Return (X, Y) of the center of cell containing provided text 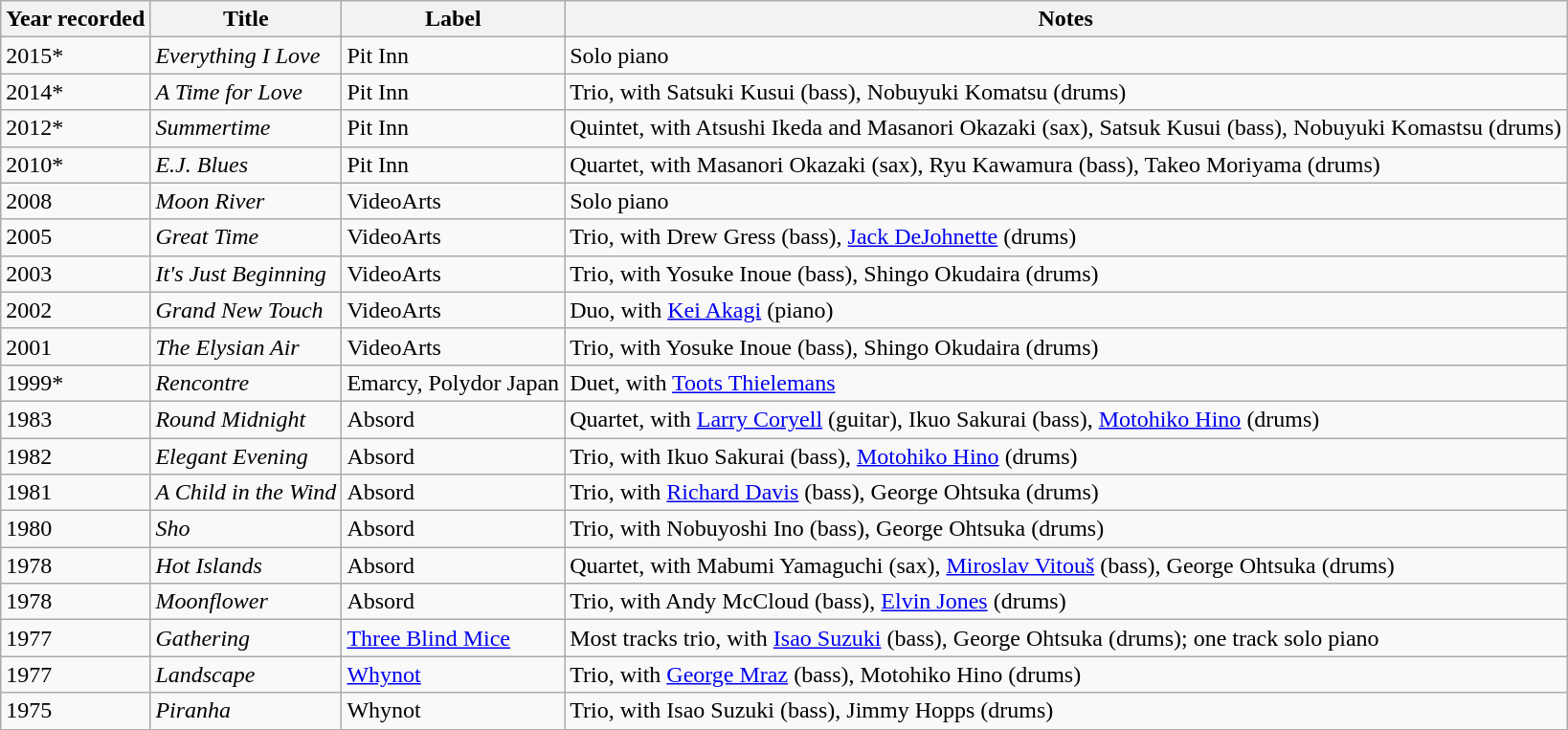
Trio, with Drew Gress (bass), Jack DeJohnette (drums) (1066, 237)
Everything I Love (246, 55)
Quartet, with Larry Coryell (guitar), Ikuo Sakurai (bass), Motohiko Hino (drums) (1066, 419)
Label (454, 19)
Trio, with Andy McCloud (bass), Elvin Jones (drums) (1066, 602)
1975 (76, 711)
Notes (1066, 19)
2005 (76, 237)
Trio, with Satsuki Kusui (bass), Nobuyuki Komatsu (drums) (1066, 92)
1980 (76, 529)
A Child in the Wind (246, 493)
1983 (76, 419)
It's Just Beginning (246, 274)
Summertime (246, 128)
Elegant Evening (246, 456)
Grand New Touch (246, 310)
Quintet, with Atsushi Ikeda and Masanori Okazaki (sax), Satsuk Kusui (bass), Nobuyuki Komastsu (drums) (1066, 128)
Great Time (246, 237)
A Time for Love (246, 92)
Quartet, with Masanori Okazaki (sax), Ryu Kawamura (bass), Takeo Moriyama (drums) (1066, 165)
2003 (76, 274)
Three Blind Mice (454, 638)
Gathering (246, 638)
2012* (76, 128)
Moon River (246, 201)
2015* (76, 55)
Rencontre (246, 383)
2014* (76, 92)
E.J. Blues (246, 165)
Year recorded (76, 19)
Title (246, 19)
Quartet, with Mabumi Yamaguchi (sax), Miroslav Vitouš (bass), George Ohtsuka (drums) (1066, 565)
1982 (76, 456)
Round Midnight (246, 419)
Moonflower (246, 602)
Hot Islands (246, 565)
Landscape (246, 675)
Trio, with Isao Suzuki (bass), Jimmy Hopps (drums) (1066, 711)
Trio, with Ikuo Sakurai (bass), Motohiko Hino (drums) (1066, 456)
Duo, with Kei Akagi (piano) (1066, 310)
Most tracks trio, with Isao Suzuki (bass), George Ohtsuka (drums); one track solo piano (1066, 638)
Trio, with Nobuyoshi Ino (bass), George Ohtsuka (drums) (1066, 529)
Sho (246, 529)
Piranha (246, 711)
2008 (76, 201)
2010* (76, 165)
Trio, with George Mraz (bass), Motohiko Hino (drums) (1066, 675)
Duet, with Toots Thielemans (1066, 383)
The Elysian Air (246, 346)
1999* (76, 383)
Trio, with Richard Davis (bass), George Ohtsuka (drums) (1066, 493)
2001 (76, 346)
1981 (76, 493)
2002 (76, 310)
Emarcy, Polydor Japan (454, 383)
